For the text-containing cell, return its midpoint in (x, y) coordinate format. 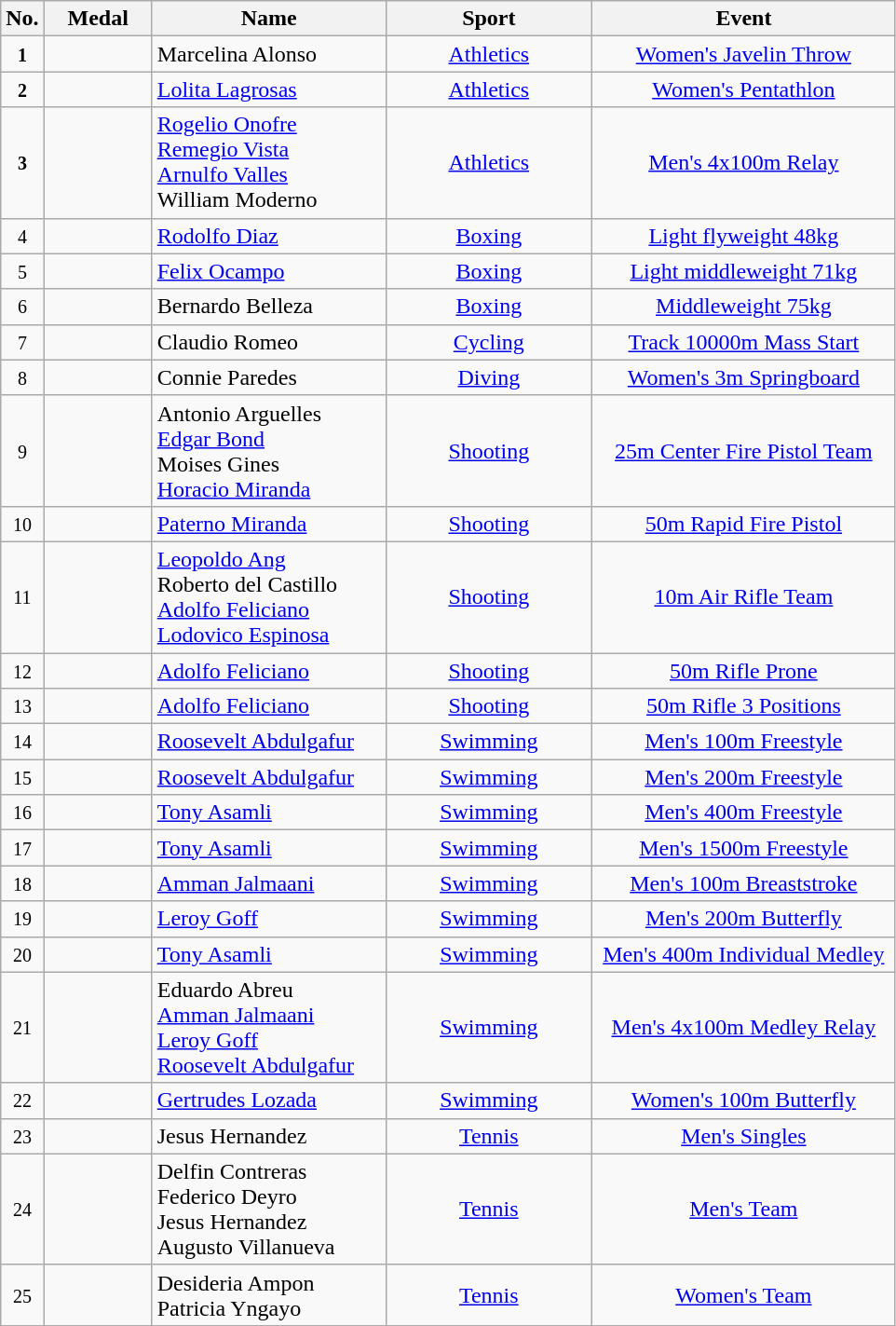
4 (22, 236)
Track 10000m Mass Start (743, 342)
Connie Paredes (268, 377)
10m Air Rifle Team (743, 596)
22 (22, 1100)
Desideria AmponPatricia Yngayo (268, 1295)
Eduardo AbreuAmman JalmaaniLeroy GoffRoosevelt Abdulgafur (268, 1027)
Name (268, 19)
3 (22, 162)
Gertrudes Lozada (268, 1100)
Medal (98, 19)
6 (22, 307)
Jesus Hernandez (268, 1136)
8 (22, 377)
Women's Pentathlon (743, 89)
Men's 4x100m Relay (743, 162)
Leopoldo AngRoberto del CastilloAdolfo FelicianoLodovico Espinosa (268, 596)
No. (22, 19)
25m Center Fire Pistol Team (743, 451)
2 (22, 89)
Light middleweight 71kg (743, 271)
14 (22, 742)
11 (22, 596)
Men's Singles (743, 1136)
Men's 400m Freestyle (743, 813)
Bernardo Belleza (268, 307)
13 (22, 706)
Men's 200m Freestyle (743, 777)
20 (22, 954)
1 (22, 54)
19 (22, 919)
Women's 3m Springboard (743, 377)
5 (22, 271)
23 (22, 1136)
16 (22, 813)
50m Rifle Prone (743, 670)
Men's 200m Butterfly (743, 919)
7 (22, 342)
Paterno Miranda (268, 524)
12 (22, 670)
25 (22, 1295)
Diving (488, 377)
10 (22, 524)
Women's 100m Butterfly (743, 1100)
15 (22, 777)
Men's 4x100m Medley Relay (743, 1027)
Men's 100m Freestyle (743, 742)
Amman Jalmaani (268, 883)
Antonio ArguellesEdgar BondMoises GinesHoracio Miranda (268, 451)
Sport (488, 19)
Marcelina Alonso (268, 54)
17 (22, 848)
Felix Ocampo (268, 271)
Rodolfo Diaz (268, 236)
Leroy Goff (268, 919)
Men's 100m Breaststroke (743, 883)
Men's 1500m Freestyle (743, 848)
Claudio Romeo (268, 342)
Women's Team (743, 1295)
24 (22, 1210)
Delfin ContrerasFederico DeyroJesus HernandezAugusto Villanueva (268, 1210)
21 (22, 1027)
Men's 400m Individual Medley (743, 954)
Men's Team (743, 1210)
50m Rapid Fire Pistol (743, 524)
9 (22, 451)
Lolita Lagrosas (268, 89)
18 (22, 883)
Cycling (488, 342)
50m Rifle 3 Positions (743, 706)
Women's Javelin Throw (743, 54)
Event (743, 19)
Middleweight 75kg (743, 307)
Rogelio OnofreRemegio VistaArnulfo VallesWilliam Moderno (268, 162)
Light flyweight 48kg (743, 236)
